Capture the cell that displays the provided text and extract its [X, Y] central coordinate. 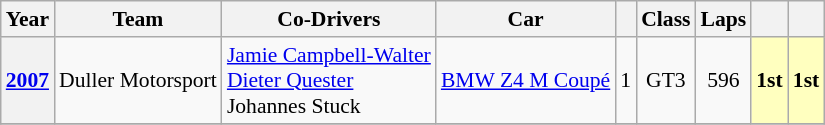
596 [724, 80]
Class [666, 19]
Co-Drivers [329, 19]
Car [526, 19]
BMW Z4 M Coupé [526, 80]
Duller Motorsport [138, 80]
Year [28, 19]
GT3 [666, 80]
2007 [28, 80]
Laps [724, 19]
1 [626, 80]
Jamie Campbell-Walter Dieter Quester Johannes Stuck [329, 80]
Team [138, 19]
